Detect which cell encompasses the target text, then output its (x, y) center coordinate. 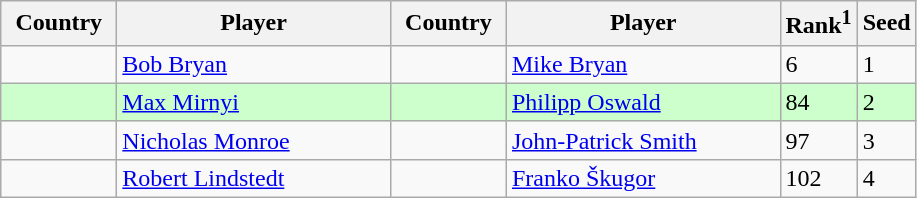
Seed (886, 24)
Rank1 (818, 24)
Philipp Oswald (643, 102)
2 (886, 102)
Franko Škugor (643, 178)
97 (818, 140)
John-Patrick Smith (643, 140)
Robert Lindstedt (254, 178)
3 (886, 140)
Max Mirnyi (254, 102)
Nicholas Monroe (254, 140)
1 (886, 64)
4 (886, 178)
84 (818, 102)
Mike Bryan (643, 64)
102 (818, 178)
6 (818, 64)
Bob Bryan (254, 64)
